Find where the given text appears and provide that cell's center as (x, y) coordinate. 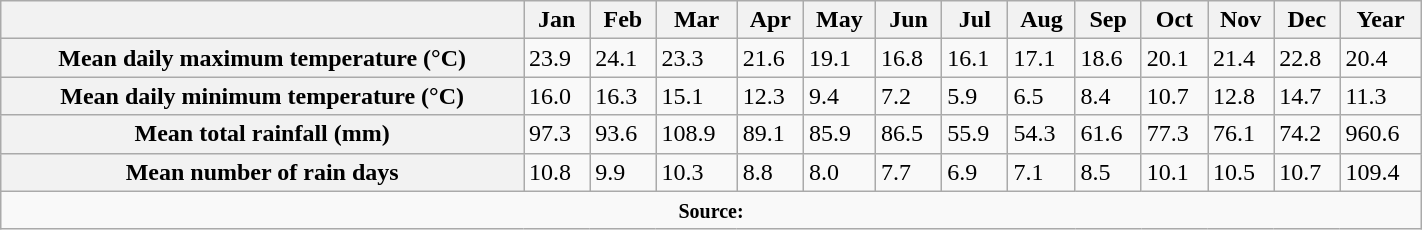
Mean number of rain days (262, 172)
Jul (975, 20)
93.6 (623, 134)
Source: (711, 210)
19.1 (839, 58)
7.7 (908, 172)
Apr (770, 20)
8.5 (1108, 172)
20.1 (1174, 58)
8.4 (1108, 96)
55.9 (975, 134)
Feb (623, 20)
16.3 (623, 96)
Mean daily maximum temperature (°C) (262, 58)
Nov (1241, 20)
Aug (1042, 20)
17.1 (1042, 58)
23.9 (557, 58)
7.1 (1042, 172)
108.9 (696, 134)
Oct (1174, 20)
Mean daily minimum temperature (°C) (262, 96)
54.3 (1042, 134)
86.5 (908, 134)
Jan (557, 20)
16.0 (557, 96)
97.3 (557, 134)
15.1 (696, 96)
8.0 (839, 172)
21.6 (770, 58)
76.1 (1241, 134)
9.9 (623, 172)
10.5 (1241, 172)
16.1 (975, 58)
85.9 (839, 134)
10.1 (1174, 172)
5.9 (975, 96)
6.5 (1042, 96)
8.8 (770, 172)
20.4 (1380, 58)
12.3 (770, 96)
16.8 (908, 58)
10.3 (696, 172)
109.4 (1380, 172)
22.8 (1307, 58)
May (839, 20)
Jun (908, 20)
14.7 (1307, 96)
Mean total rainfall (mm) (262, 134)
Year (1380, 20)
10.8 (557, 172)
960.6 (1380, 134)
74.2 (1307, 134)
24.1 (623, 58)
7.2 (908, 96)
77.3 (1174, 134)
6.9 (975, 172)
Mar (696, 20)
23.3 (696, 58)
18.6 (1108, 58)
Sep (1108, 20)
21.4 (1241, 58)
Dec (1307, 20)
11.3 (1380, 96)
89.1 (770, 134)
9.4 (839, 96)
12.8 (1241, 96)
61.6 (1108, 134)
